Locate the cell with the specified text and output its [x, y] center coordinate. 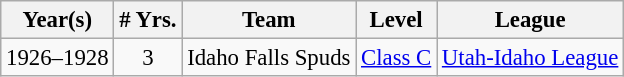
# Yrs. [148, 20]
Team [269, 20]
Utah-Idaho League [530, 58]
Idaho Falls Spuds [269, 58]
Year(s) [58, 20]
Class C [396, 58]
League [530, 20]
3 [148, 58]
Level [396, 20]
1926–1928 [58, 58]
